Locate the cell with the specified text and output its (X, Y) center coordinate. 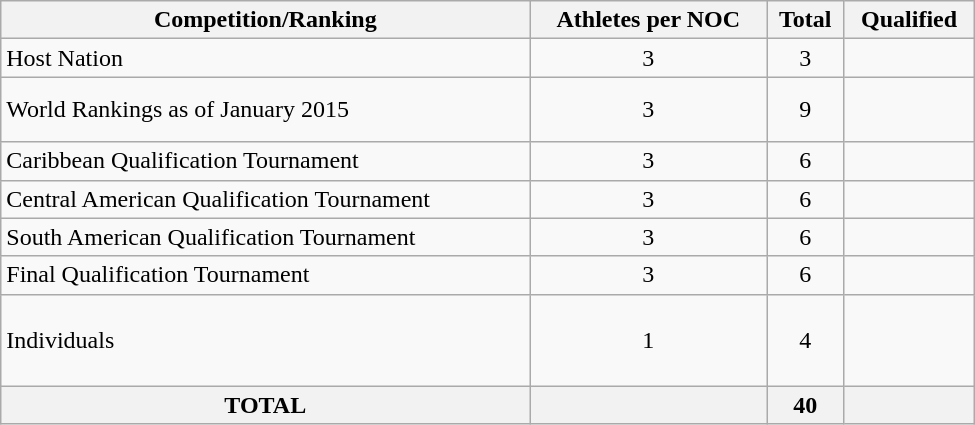
South American Qualification Tournament (266, 237)
40 (806, 405)
Individuals (266, 340)
1 (648, 340)
TOTAL (266, 405)
Host Nation (266, 58)
Final Qualification Tournament (266, 275)
Central American Qualification Tournament (266, 199)
World Rankings as of January 2015 (266, 110)
Competition/Ranking (266, 20)
9 (806, 110)
Total (806, 20)
Caribbean Qualification Tournament (266, 161)
Athletes per NOC (648, 20)
Qualified (909, 20)
4 (806, 340)
